Locate the cell with the specified text and output its [x, y] center coordinate. 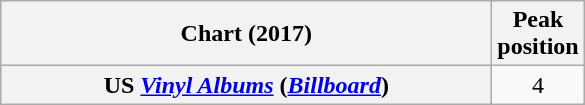
US Vinyl Albums (Billboard) [246, 85]
Peakposition [538, 34]
4 [538, 85]
Chart (2017) [246, 34]
